Detect which cell encompasses the target text, then output its [x, y] center coordinate. 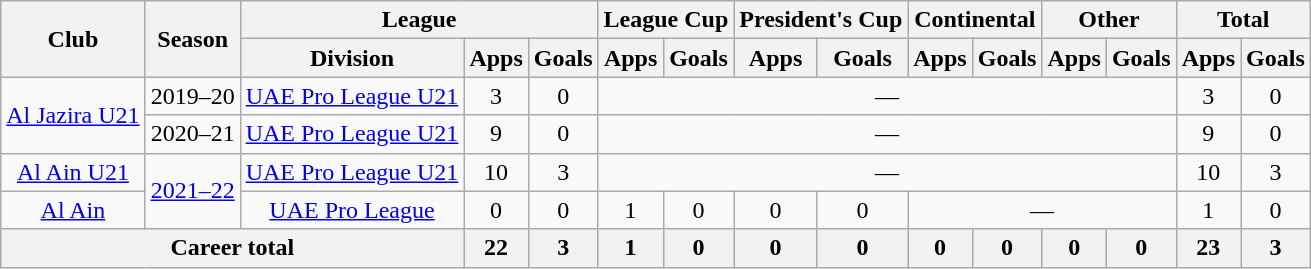
Season [192, 39]
Al Ain [73, 210]
2021–22 [192, 191]
Other [1109, 20]
League [419, 20]
2020–21 [192, 134]
President's Cup [821, 20]
UAE Pro League [352, 210]
23 [1208, 248]
22 [496, 248]
Club [73, 39]
Continental [975, 20]
Division [352, 58]
Al Ain U21 [73, 172]
Total [1243, 20]
Al Jazira U21 [73, 115]
2019–20 [192, 96]
League Cup [666, 20]
Career total [232, 248]
